Find where the given text appears and provide that cell's center as [X, Y] coordinate. 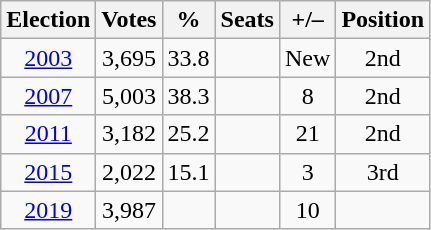
2007 [48, 96]
38.3 [188, 96]
3,695 [129, 58]
5,003 [129, 96]
2019 [48, 210]
21 [307, 134]
3 [307, 172]
15.1 [188, 172]
Votes [129, 20]
2,022 [129, 172]
33.8 [188, 58]
Election [48, 20]
2003 [48, 58]
2011 [48, 134]
2015 [48, 172]
New [307, 58]
% [188, 20]
3rd [383, 172]
Position [383, 20]
8 [307, 96]
3,987 [129, 210]
+/– [307, 20]
Seats [247, 20]
25.2 [188, 134]
3,182 [129, 134]
10 [307, 210]
